Extract the [x, y] coordinate from the center of the cell holding the provided text.  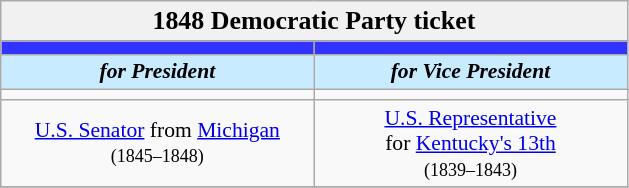
U.S. Representativefor Kentucky's 13th(1839–1843) [470, 144]
for Vice President [470, 72]
U.S. Senator from Michigan(1845–1848) [158, 144]
1848 Democratic Party ticket [314, 21]
for President [158, 72]
